Locate the cell with the specified text and output its (x, y) center coordinate. 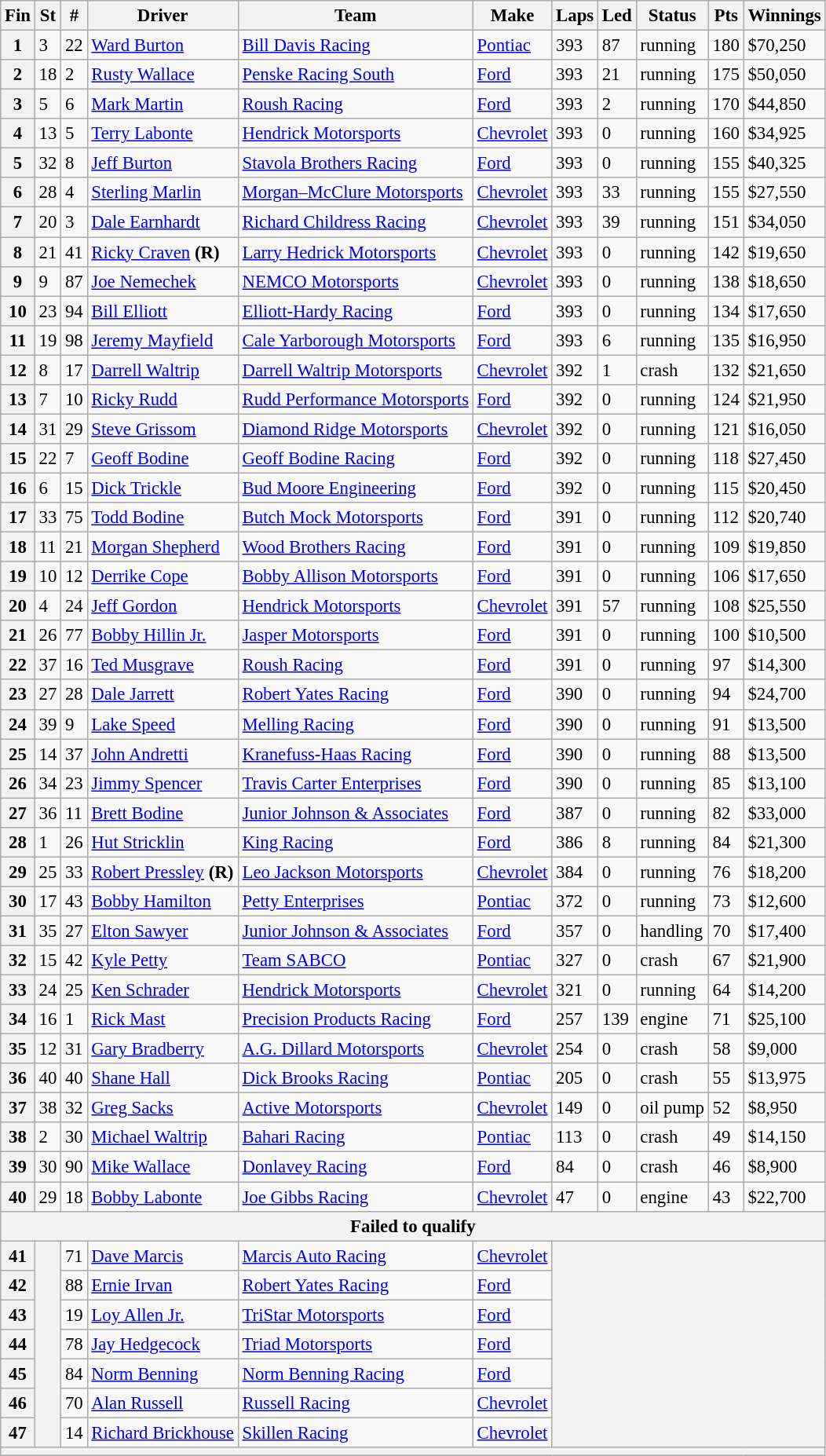
Jeremy Mayfield (163, 340)
Driver (163, 16)
Bobby Hillin Jr. (163, 635)
85 (725, 783)
205 (575, 1078)
Jimmy Spencer (163, 783)
Lake Speed (163, 724)
Pts (725, 16)
Larry Hedrick Motorsports (355, 252)
134 (725, 311)
Butch Mock Motorsports (355, 518)
Michael Waltrip (163, 1138)
57 (617, 606)
Robert Pressley (R) (163, 872)
Diamond Ridge Motorsports (355, 429)
135 (725, 340)
$8,900 (784, 1167)
Derrike Cope (163, 576)
44 (18, 1344)
$9,000 (784, 1049)
Cale Yarborough Motorsports (355, 340)
$50,050 (784, 75)
Sterling Marlin (163, 192)
handling (672, 931)
327 (575, 960)
Bobby Allison Motorsports (355, 576)
384 (575, 872)
$40,325 (784, 163)
55 (725, 1078)
Team SABCO (355, 960)
112 (725, 518)
Norm Benning Racing (355, 1374)
Norm Benning (163, 1374)
$10,500 (784, 635)
138 (725, 281)
$13,975 (784, 1078)
Marcis Auto Racing (355, 1256)
$18,200 (784, 872)
Russell Racing (355, 1403)
77 (74, 635)
257 (575, 1019)
$13,100 (784, 783)
Penske Racing South (355, 75)
Donlavey Racing (355, 1167)
Bahari Racing (355, 1138)
$34,050 (784, 222)
$21,300 (784, 843)
109 (725, 547)
76 (725, 872)
King Racing (355, 843)
Ricky Rudd (163, 400)
$14,300 (784, 665)
Ken Schrader (163, 990)
82 (725, 813)
106 (725, 576)
90 (74, 1167)
$16,950 (784, 340)
100 (725, 635)
Loy Allen Jr. (163, 1315)
$16,050 (784, 429)
Darrell Waltrip (163, 370)
Led (617, 16)
357 (575, 931)
$25,100 (784, 1019)
Todd Bodine (163, 518)
Make (512, 16)
113 (575, 1138)
Fin (18, 16)
108 (725, 606)
Joe Gibbs Racing (355, 1197)
45 (18, 1374)
160 (725, 134)
Laps (575, 16)
170 (725, 104)
$19,650 (784, 252)
Jasper Motorsports (355, 635)
Team (355, 16)
Brett Bodine (163, 813)
Dick Brooks Racing (355, 1078)
Elliott-Hardy Racing (355, 311)
Petty Enterprises (355, 902)
Rick Mast (163, 1019)
Melling Racing (355, 724)
Active Motorsports (355, 1108)
Morgan–McClure Motorsports (355, 192)
$17,400 (784, 931)
139 (617, 1019)
Ted Musgrave (163, 665)
Joe Nemechek (163, 281)
John Andretti (163, 754)
387 (575, 813)
Alan Russell (163, 1403)
67 (725, 960)
$27,550 (784, 192)
Elton Sawyer (163, 931)
$14,150 (784, 1138)
Skillen Racing (355, 1432)
$33,000 (784, 813)
98 (74, 340)
115 (725, 488)
$20,450 (784, 488)
$8,950 (784, 1108)
Bill Elliott (163, 311)
Terry Labonte (163, 134)
124 (725, 400)
64 (725, 990)
$70,250 (784, 46)
118 (725, 459)
Dick Trickle (163, 488)
$24,700 (784, 695)
Gary Bradberry (163, 1049)
Richard Childress Racing (355, 222)
TriStar Motorsports (355, 1315)
$21,900 (784, 960)
Winnings (784, 16)
Hut Stricklin (163, 843)
Kyle Petty (163, 960)
321 (575, 990)
78 (74, 1344)
121 (725, 429)
254 (575, 1049)
Dave Marcis (163, 1256)
$14,200 (784, 990)
Precision Products Racing (355, 1019)
Wood Brothers Racing (355, 547)
$20,740 (784, 518)
52 (725, 1108)
132 (725, 370)
Leo Jackson Motorsports (355, 872)
Mark Martin (163, 104)
91 (725, 724)
Bobby Hamilton (163, 902)
NEMCO Motorsports (355, 281)
49 (725, 1138)
Morgan Shepherd (163, 547)
Travis Carter Enterprises (355, 783)
$18,650 (784, 281)
Geoff Bodine Racing (355, 459)
Stavola Brothers Racing (355, 163)
$44,850 (784, 104)
Shane Hall (163, 1078)
Failed to qualify (413, 1226)
Jeff Burton (163, 163)
Ricky Craven (R) (163, 252)
Dale Jarrett (163, 695)
149 (575, 1108)
Bobby Labonte (163, 1197)
Darrell Waltrip Motorsports (355, 370)
Steve Grissom (163, 429)
Rudd Performance Motorsports (355, 400)
$25,550 (784, 606)
St (47, 16)
372 (575, 902)
Mike Wallace (163, 1167)
# (74, 16)
Dale Earnhardt (163, 222)
Status (672, 16)
386 (575, 843)
Kranefuss-Haas Racing (355, 754)
Rusty Wallace (163, 75)
75 (74, 518)
58 (725, 1049)
$21,650 (784, 370)
Jay Hedgecock (163, 1344)
Ward Burton (163, 46)
Jeff Gordon (163, 606)
97 (725, 665)
$19,850 (784, 547)
$22,700 (784, 1197)
$12,600 (784, 902)
Geoff Bodine (163, 459)
142 (725, 252)
$21,950 (784, 400)
175 (725, 75)
180 (725, 46)
$27,450 (784, 459)
Bud Moore Engineering (355, 488)
73 (725, 902)
Greg Sacks (163, 1108)
oil pump (672, 1108)
Triad Motorsports (355, 1344)
A.G. Dillard Motorsports (355, 1049)
151 (725, 222)
Ernie Irvan (163, 1285)
Richard Brickhouse (163, 1432)
Bill Davis Racing (355, 46)
$34,925 (784, 134)
